Determine the (X, Y) coordinate at the center of the cell enclosing the given text.  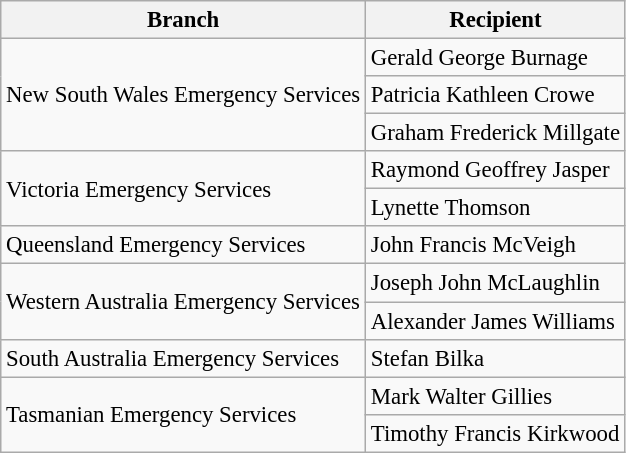
New South Wales Emergency Services (184, 96)
Patricia Kathleen Crowe (496, 95)
Queensland Emergency Services (184, 245)
Mark Walter Gillies (496, 396)
Gerald George Burnage (496, 58)
Tasmanian Emergency Services (184, 414)
Branch (184, 20)
South Australia Emergency Services (184, 358)
Raymond Geoffrey Jasper (496, 170)
Timothy Francis Kirkwood (496, 433)
Alexander James Williams (496, 321)
Recipient (496, 20)
Joseph John McLaughlin (496, 283)
Stefan Bilka (496, 358)
Lynette Thomson (496, 208)
Graham Frederick Millgate (496, 133)
Victoria Emergency Services (184, 188)
Western Australia Emergency Services (184, 302)
John Francis McVeigh (496, 245)
